Output the [X, Y] coordinate of the center of the cell containing the given text.  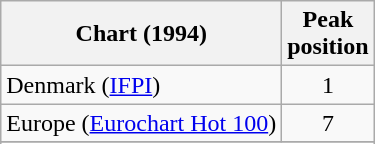
Europe (Eurochart Hot 100) [142, 123]
Peakposition [328, 34]
Chart (1994) [142, 34]
7 [328, 123]
Denmark (IFPI) [142, 85]
1 [328, 85]
